Capture the cell that displays the provided text and extract its (x, y) central coordinate. 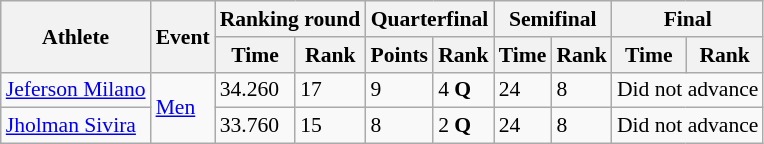
33.760 (256, 126)
Jholman Sivira (76, 126)
2 Q (464, 126)
Men (183, 108)
Event (183, 36)
Points (399, 55)
15 (330, 126)
34.260 (256, 90)
Semifinal (553, 19)
9 (399, 90)
4 Q (464, 90)
17 (330, 90)
Jeferson Milano (76, 90)
Athlete (76, 36)
Final (688, 19)
Ranking round (290, 19)
Quarterfinal (429, 19)
